Locate the cell with the specified text and output its (x, y) center coordinate. 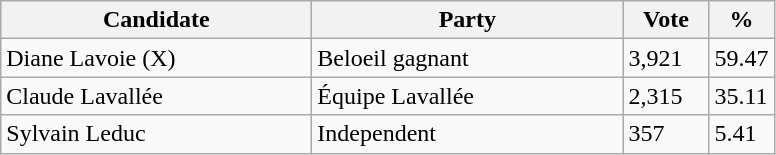
Sylvain Leduc (156, 134)
35.11 (742, 96)
Claude Lavallée (156, 96)
Beloeil gagnant (468, 58)
3,921 (666, 58)
Independent (468, 134)
Vote (666, 20)
Équipe Lavallée (468, 96)
Diane Lavoie (X) (156, 58)
357 (666, 134)
% (742, 20)
5.41 (742, 134)
Candidate (156, 20)
Party (468, 20)
59.47 (742, 58)
2,315 (666, 96)
